Pinpoint the cell where the given text exists, returning its (X, Y) midpoint coordinate. 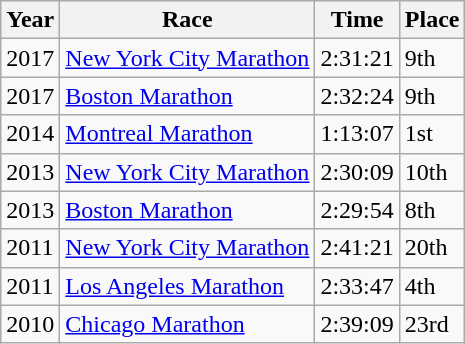
2:41:21 (357, 248)
2014 (30, 134)
Year (30, 20)
2:33:47 (357, 286)
2010 (30, 324)
2:39:09 (357, 324)
Los Angeles Marathon (188, 286)
1:13:07 (357, 134)
Place (432, 20)
10th (432, 172)
Time (357, 20)
2:29:54 (357, 210)
2:31:21 (357, 58)
Montreal Marathon (188, 134)
23rd (432, 324)
8th (432, 210)
4th (432, 286)
2:30:09 (357, 172)
20th (432, 248)
Race (188, 20)
2:32:24 (357, 96)
Chicago Marathon (188, 324)
1st (432, 134)
